Return the (X, Y) coordinate for the center point of the cell that contains the specified text.  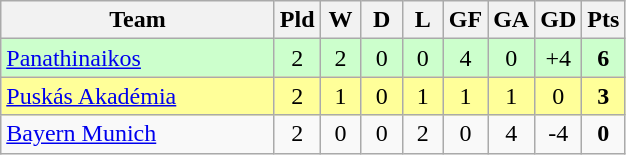
3 (604, 96)
GD (558, 20)
L (422, 20)
6 (604, 58)
W (340, 20)
GF (465, 20)
Pts (604, 20)
Panathinaikos (138, 58)
D (382, 20)
GA (512, 20)
+4 (558, 58)
Team (138, 20)
Puskás Akadémia (138, 96)
Pld (297, 20)
-4 (558, 134)
Bayern Munich (138, 134)
